Determine the (X, Y) coordinate at the center of the cell enclosing the given text.  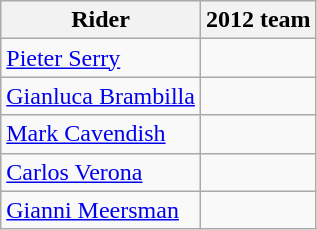
2012 team (258, 20)
Carlos Verona (101, 172)
Mark Cavendish (101, 134)
Gianluca Brambilla (101, 96)
Rider (101, 20)
Pieter Serry (101, 58)
Gianni Meersman (101, 210)
